Detect which cell encompasses the target text, then output its (X, Y) center coordinate. 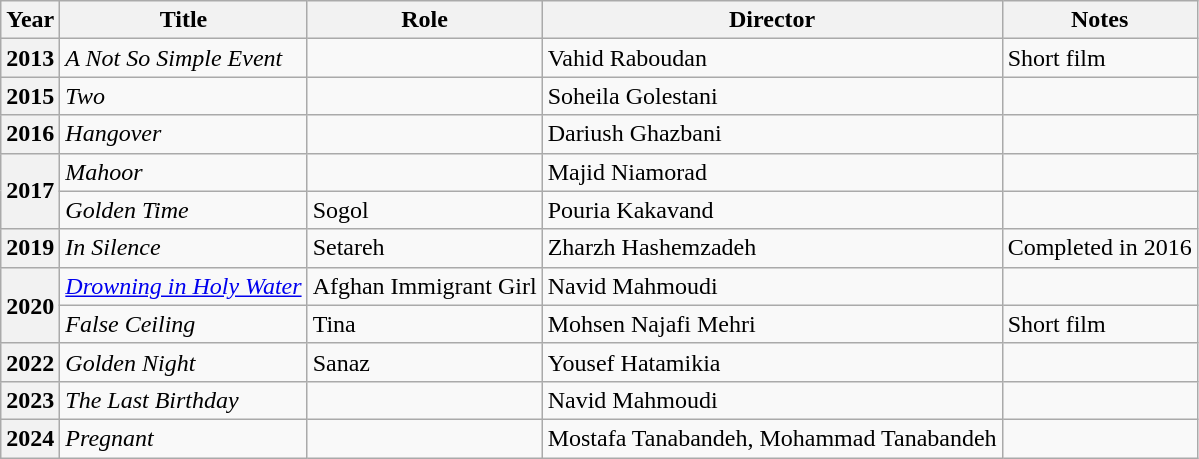
Year (30, 20)
False Ceiling (184, 324)
2023 (30, 400)
Director (772, 20)
Vahid Raboudan (772, 58)
Pregnant (184, 438)
Sanaz (424, 362)
Afghan Immigrant Girl (424, 286)
Sogol (424, 210)
Zharzh Hashemzadeh (772, 248)
Notes (1100, 20)
2015 (30, 96)
Title (184, 20)
Mostafa Tanabandeh, Mohammad Tanabandeh (772, 438)
Dariush Ghazbani (772, 134)
Majid Niamorad (772, 172)
2016 (30, 134)
Pouria Kakavand (772, 210)
A Not So Simple Event (184, 58)
Golden Time (184, 210)
2019 (30, 248)
Setareh (424, 248)
The Last Birthday (184, 400)
2017 (30, 191)
Mohsen Najafi Mehri (772, 324)
Mahoor (184, 172)
Yousef Hatamikia (772, 362)
2013 (30, 58)
Tina (424, 324)
Golden Night (184, 362)
In Silence (184, 248)
2024 (30, 438)
Two (184, 96)
Completed in 2016 (1100, 248)
Role (424, 20)
Drowning in Holy Water (184, 286)
2020 (30, 305)
Soheila Golestani (772, 96)
2022 (30, 362)
Hangover (184, 134)
